For the text-containing cell, return its midpoint in (x, y) coordinate format. 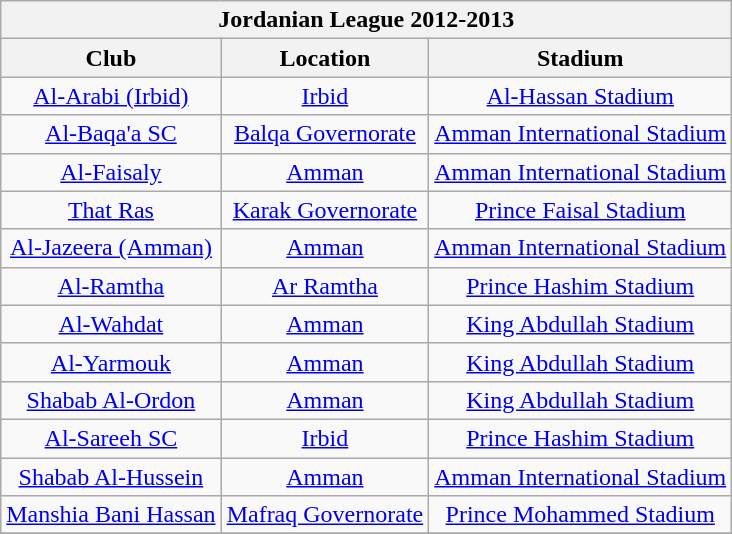
Al-Faisaly (111, 172)
Al-Ramtha (111, 286)
Prince Faisal Stadium (580, 210)
Location (325, 58)
Mafraq Governorate (325, 515)
Al-Wahdat (111, 324)
Al-Baqa'a SC (111, 134)
Ar Ramtha (325, 286)
Balqa Governorate (325, 134)
Jordanian League 2012-2013 (366, 20)
Shabab Al-Hussein (111, 477)
Stadium (580, 58)
Al-Jazeera (Amman) (111, 248)
Manshia Bani Hassan (111, 515)
Prince Mohammed Stadium (580, 515)
Al-Arabi (Irbid) (111, 96)
Club (111, 58)
Karak Governorate (325, 210)
Al-Yarmouk (111, 362)
Al-Sareeh SC (111, 438)
Al-Hassan Stadium (580, 96)
Shabab Al-Ordon (111, 400)
That Ras (111, 210)
